Return (x, y) of the center of cell containing provided text 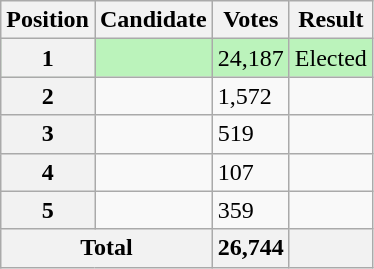
26,744 (250, 248)
Elected (330, 58)
Position (48, 20)
107 (250, 172)
519 (250, 134)
5 (48, 210)
2 (48, 96)
359 (250, 210)
24,187 (250, 58)
4 (48, 172)
Candidate (153, 20)
Votes (250, 20)
3 (48, 134)
1,572 (250, 96)
Result (330, 20)
1 (48, 58)
Total (107, 248)
